Determine the [X, Y] coordinate at the center of the cell enclosing the given text.  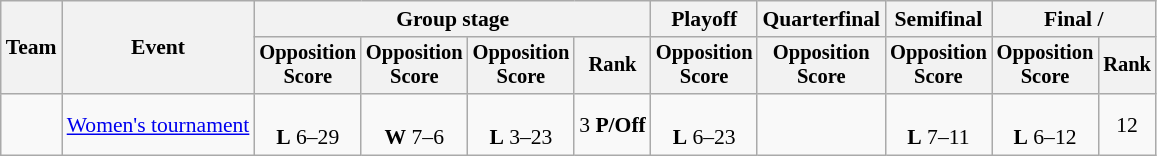
3 P/Off [612, 124]
Team [32, 48]
Group stage [452, 19]
L 6–12 [1046, 124]
Quarterfinal [821, 19]
W 7–6 [414, 124]
Event [158, 48]
Final / [1074, 19]
L 6–23 [704, 124]
L 7–11 [938, 124]
Playoff [704, 19]
12 [1127, 124]
L 6–29 [308, 124]
L 3–23 [522, 124]
Women's tournament [158, 124]
Semifinal [938, 19]
